Return [X, Y] of the center of cell containing provided text 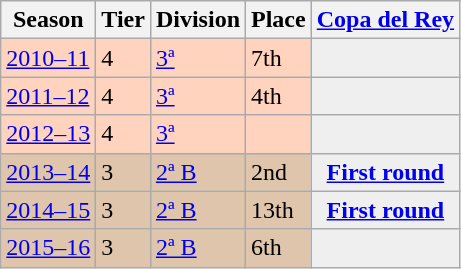
2011–12 [48, 96]
2014–15 [48, 210]
Place [279, 20]
2010–11 [48, 58]
Division [198, 20]
Tier [124, 20]
4th [279, 96]
7th [279, 58]
2012–13 [48, 134]
Season [48, 20]
13th [279, 210]
2013–14 [48, 172]
2015–16 [48, 248]
Copa del Rey [385, 20]
6th [279, 248]
2nd [279, 172]
